For the text-containing cell, return its midpoint in (X, Y) coordinate format. 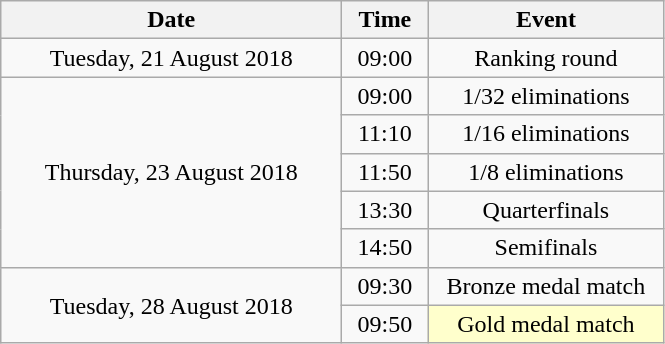
Bronze medal match (546, 286)
Ranking round (546, 58)
11:50 (385, 172)
Thursday, 23 August 2018 (172, 172)
1/32 eliminations (546, 96)
09:50 (385, 324)
1/8 eliminations (546, 172)
11:10 (385, 134)
Quarterfinals (546, 210)
09:30 (385, 286)
Semifinals (546, 248)
14:50 (385, 248)
Tuesday, 28 August 2018 (172, 305)
Tuesday, 21 August 2018 (172, 58)
Gold medal match (546, 324)
Event (546, 20)
Date (172, 20)
Time (385, 20)
13:30 (385, 210)
1/16 eliminations (546, 134)
